Find where the given text appears and provide that cell's center as [X, Y] coordinate. 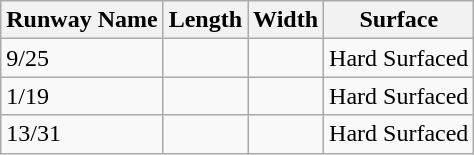
9/25 [82, 58]
Length [205, 20]
Width [286, 20]
Runway Name [82, 20]
13/31 [82, 134]
1/19 [82, 96]
Surface [399, 20]
